Return the [x, y] coordinate for the center point of the cell that contains the specified text.  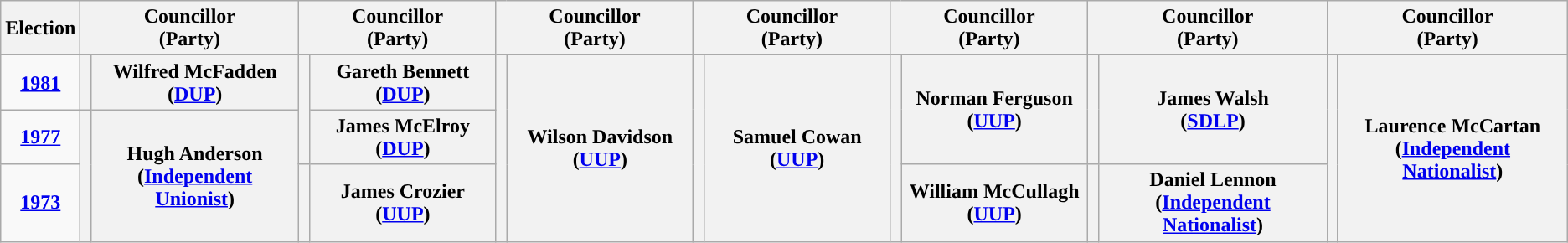
1981 [40, 82]
Hugh Anderson (Independent Unionist) [194, 176]
Norman Ferguson (UUP) [995, 110]
William McCullagh (UUP) [995, 203]
1977 [40, 137]
Wilson Davidson (UUP) [600, 148]
Election [40, 28]
James Walsh (SDLP) [1213, 110]
James McElroy (DUP) [402, 137]
James Crozier (UUP) [402, 203]
Wilfred McFadden (DUP) [194, 82]
Daniel Lennon (Independent Nationalist) [1213, 203]
Gareth Bennett (DUP) [402, 82]
Laurence McCartan (Independent Nationalist) [1452, 148]
Samuel Cowan (UUP) [797, 148]
1973 [40, 203]
